Output the [X, Y] coordinate of the center of the cell containing the given text.  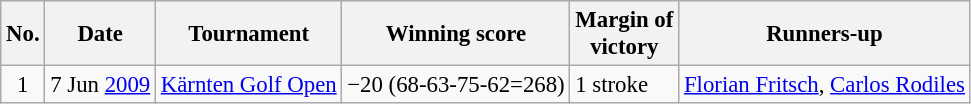
Runners-up [825, 34]
Kärnten Golf Open [248, 85]
−20 (68-63-75-62=268) [456, 85]
7 Jun 2009 [100, 85]
Margin ofvictory [624, 34]
1 [23, 85]
Tournament [248, 34]
No. [23, 34]
Winning score [456, 34]
Florian Fritsch, Carlos Rodiles [825, 85]
Date [100, 34]
1 stroke [624, 85]
